Locate the cell with the specified text and output its (X, Y) center coordinate. 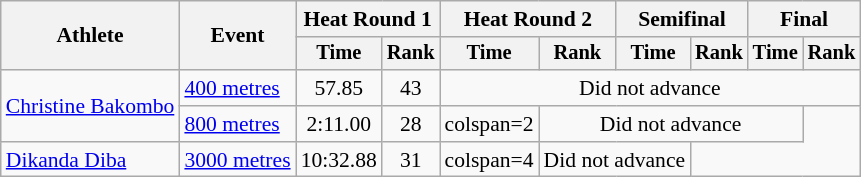
Athlete (90, 36)
43 (411, 88)
Christine Bakombo (90, 106)
800 metres (237, 124)
2:11.00 (339, 124)
Heat Round 1 (368, 19)
Final (804, 19)
400 metres (237, 88)
Heat Round 2 (528, 19)
57.85 (339, 88)
28 (411, 124)
Semifinal (682, 19)
colspan=2 (490, 124)
Event (237, 36)
